Provide the (x, y) coordinate of the cell's center where the given text is located.  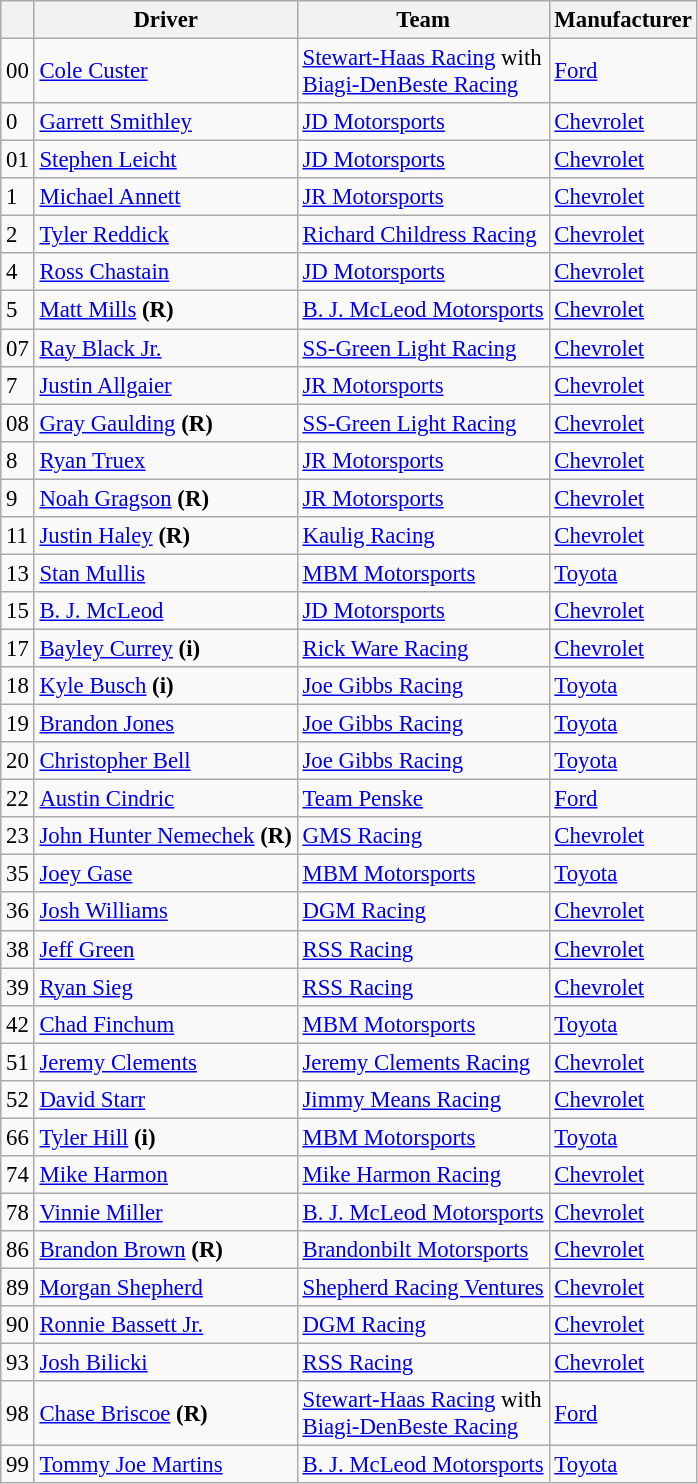
Cole Custer (166, 72)
Stan Mullis (166, 573)
Gray Gaulding (R) (166, 423)
Mike Harmon Racing (423, 1175)
Brandon Jones (166, 724)
Bayley Currey (i) (166, 648)
Tyler Reddick (166, 235)
5 (18, 310)
B. J. McLeod (166, 611)
90 (18, 1325)
4 (18, 273)
GMS Racing (423, 836)
Brandonbilt Motorsports (423, 1250)
00 (18, 72)
Ryan Sieg (166, 987)
Ray Black Jr. (166, 348)
Team (423, 20)
19 (18, 724)
Garrett Smithley (166, 122)
Brandon Brown (R) (166, 1250)
23 (18, 836)
Joey Gase (166, 874)
18 (18, 686)
13 (18, 573)
01 (18, 160)
Justin Haley (R) (166, 536)
Rick Ware Racing (423, 648)
Shepherd Racing Ventures (423, 1288)
20 (18, 761)
0 (18, 122)
99 (18, 1465)
Richard Childress Racing (423, 235)
98 (18, 1414)
78 (18, 1212)
74 (18, 1175)
7 (18, 385)
Driver (166, 20)
52 (18, 1100)
Kyle Busch (i) (166, 686)
Morgan Shepherd (166, 1288)
08 (18, 423)
Ryan Truex (166, 460)
Josh Bilicki (166, 1363)
17 (18, 648)
42 (18, 1024)
Christopher Bell (166, 761)
David Starr (166, 1100)
Jimmy Means Racing (423, 1100)
Matt Mills (R) (166, 310)
93 (18, 1363)
John Hunter Nemechek (R) (166, 836)
86 (18, 1250)
39 (18, 987)
Chad Finchum (166, 1024)
Jeremy Clements (166, 1062)
51 (18, 1062)
Jeremy Clements Racing (423, 1062)
Josh Williams (166, 912)
38 (18, 949)
Austin Cindric (166, 799)
Chase Briscoe (R) (166, 1414)
Stephen Leicht (166, 160)
Noah Gragson (R) (166, 498)
Tommy Joe Martins (166, 1465)
1 (18, 197)
9 (18, 498)
Vinnie Miller (166, 1212)
36 (18, 912)
07 (18, 348)
2 (18, 235)
22 (18, 799)
Mike Harmon (166, 1175)
Justin Allgaier (166, 385)
8 (18, 460)
11 (18, 536)
35 (18, 874)
89 (18, 1288)
Ronnie Bassett Jr. (166, 1325)
Jeff Green (166, 949)
Kaulig Racing (423, 536)
Team Penske (423, 799)
Michael Annett (166, 197)
15 (18, 611)
66 (18, 1137)
Ross Chastain (166, 273)
Tyler Hill (i) (166, 1137)
Manufacturer (623, 20)
